Detect which cell encompasses the target text, then output its [X, Y] center coordinate. 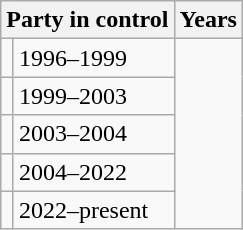
1999–2003 [94, 96]
2004–2022 [94, 172]
1996–1999 [94, 58]
2003–2004 [94, 134]
2022–present [94, 210]
Years [208, 20]
Party in control [88, 20]
